Identify which cell holds the provided text, then report its [X, Y] central coordinate. 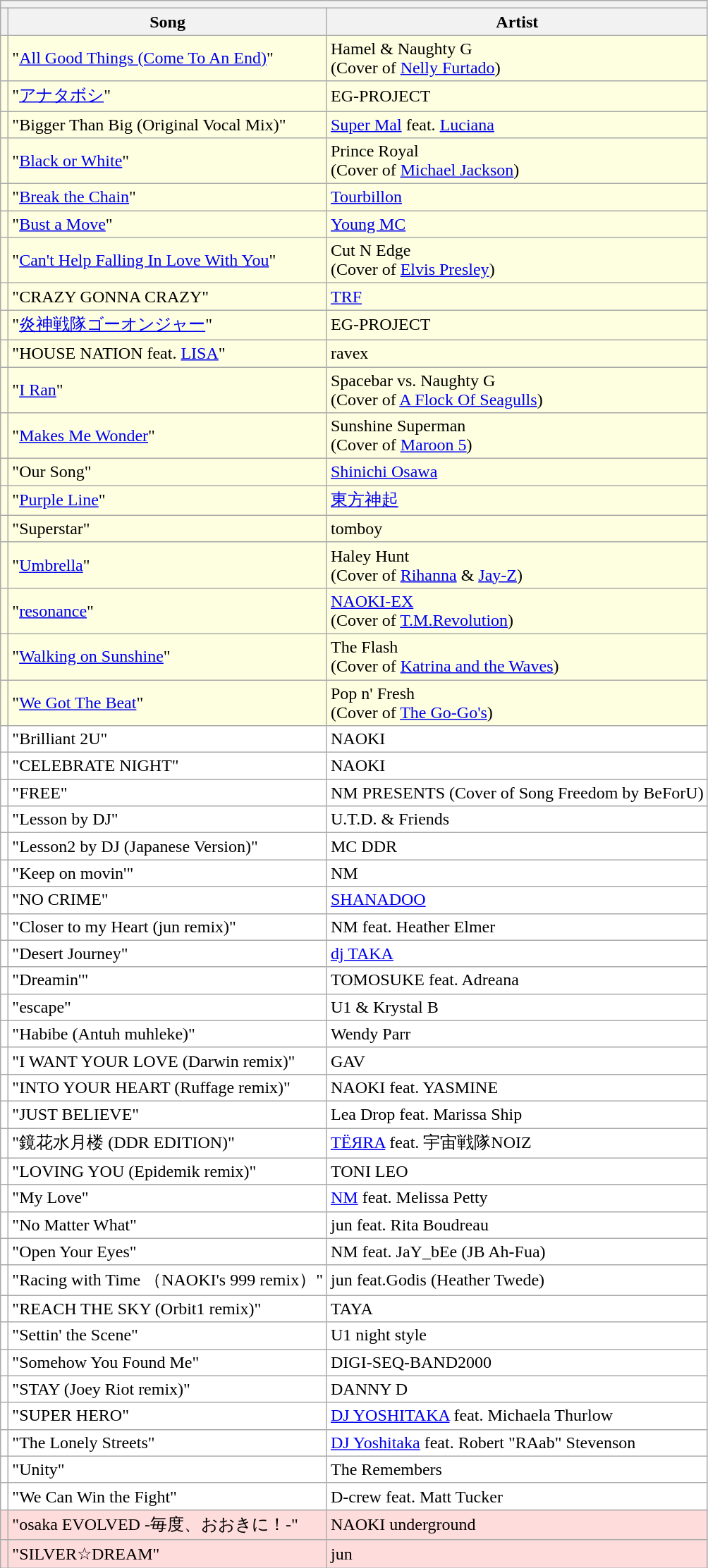
Song [168, 22]
"No Matter What" [168, 1225]
"All Good Things (Come To An End)" [168, 58]
MC DDR [517, 846]
"Somehow You Found Me" [168, 1362]
"We Can Win the Fight" [168, 1496]
Pop n' Fresh(Cover of The Go-Go's) [517, 702]
Haley Hunt(Cover of Rihanna & Jay-Z) [517, 565]
"Bust a Move" [168, 224]
NAOKI-EX(Cover of T.M.Revolution) [517, 610]
"REACH THE SKY (Orbit1 remix)" [168, 1309]
Shinichi Osawa [517, 472]
"Unity" [168, 1469]
Cut N Edge(Cover of Elvis Presley) [517, 261]
NAOKI underground [517, 1525]
DIGI-SEQ-BAND2000 [517, 1362]
"STAY (Joey Riot remix)" [168, 1389]
jun [517, 1554]
"Settin' the Scene" [168, 1335]
Sunshine Superman(Cover of Maroon 5) [517, 436]
GAV [517, 1061]
U.T.D. & Friends [517, 820]
"I Ran" [168, 389]
The Remembers [517, 1469]
NM feat. Melissa Petty [517, 1198]
"Desert Journey" [168, 953]
"We Got The Beat" [168, 702]
"Racing with Time （NAOKI's 999 remix）" [168, 1280]
TOMOSUKE feat. Adreana [517, 980]
U1 & Krystal B [517, 1007]
"The Lonely Streets" [168, 1443]
"Lesson by DJ" [168, 820]
Tourbillon [517, 197]
"Our Song" [168, 472]
NM [517, 873]
"I WANT YOUR LOVE (Darwin remix)" [168, 1061]
Prince Royal(Cover of Michael Jackson) [517, 161]
"Black or White" [168, 161]
Wendy Parr [517, 1034]
"Superstar" [168, 529]
"FREE" [168, 793]
"CELEBRATE NIGHT" [168, 766]
"osaka EVOLVED -毎度、おおきに！-" [168, 1525]
"escape" [168, 1007]
"INTO YOUR HEART (Ruffage remix)" [168, 1087]
"鏡花水月楼 (DDR EDITION)" [168, 1143]
jun feat. Rita Boudreau [517, 1225]
jun feat.Godis (Heather Twede) [517, 1280]
NM feat. JaY_bEe (JB Ah-Fua) [517, 1252]
tomboy [517, 529]
TRF [517, 297]
"Keep on movin'" [168, 873]
NM PRESENTS (Cover of Song Freedom by BeForU) [517, 793]
SHANADOO [517, 900]
Lea Drop feat. Marissa Ship [517, 1114]
ravex [517, 353]
TONI LEO [517, 1171]
DJ Yoshitaka feat. Robert "RAab" Stevenson [517, 1443]
"SUPER HERO" [168, 1416]
Artist [517, 22]
"Habibe (Antuh muhleke)" [168, 1034]
"JUST BELIEVE" [168, 1114]
NM feat. Heather Elmer [517, 927]
"Break the Chain" [168, 197]
"HOUSE NATION feat. LISA" [168, 353]
"My Love" [168, 1198]
TAYA [517, 1309]
"アナタボシ" [168, 96]
"Brilliant 2U" [168, 739]
Hamel & Naughty G(Cover of Nelly Furtado) [517, 58]
TЁЯRA feat. 宇宙戦隊NOIZ [517, 1143]
"NO CRIME" [168, 900]
"SILVER☆DREAM" [168, 1554]
D-crew feat. Matt Tucker [517, 1496]
Young MC [517, 224]
NAOKI feat. YASMINE [517, 1087]
DANNY D [517, 1389]
The Flash(Cover of Katrina and the Waves) [517, 657]
Spacebar vs. Naughty G(Cover of A Flock Of Seagulls) [517, 389]
"Can't Help Falling In Love With You" [168, 261]
DJ YOSHITAKA feat. Michaela Thurlow [517, 1416]
"LOVING YOU (Epidemik remix)" [168, 1171]
Super Mal feat. Luciana [517, 125]
"Purple Line" [168, 500]
"Umbrella" [168, 565]
"炎神戦隊ゴーオンジャー" [168, 326]
"Closer to my Heart (jun remix)" [168, 927]
"Dreamin'" [168, 980]
"Lesson2 by DJ (Japanese Version)" [168, 846]
"Bigger Than Big (Original Vocal Mix)" [168, 125]
"resonance" [168, 610]
"Walking on Sunshine" [168, 657]
dj TAKA [517, 953]
"Makes Me Wonder" [168, 436]
"CRAZY GONNA CRAZY" [168, 297]
東方神起 [517, 500]
U1 night style [517, 1335]
"Open Your Eyes" [168, 1252]
